Determine the [x, y] coordinate at the center of the cell enclosing the given text.  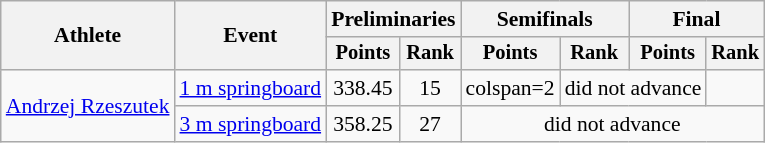
358.25 [363, 124]
Final [696, 19]
1 m springboard [251, 88]
Semifinals [545, 19]
Event [251, 36]
338.45 [363, 88]
3 m springboard [251, 124]
Andrzej Rzeszutek [88, 106]
colspan=2 [510, 88]
Athlete [88, 36]
Preliminaries [393, 19]
15 [430, 88]
27 [430, 124]
